Return the [X, Y] coordinate for the center point of the cell that contains the specified text.  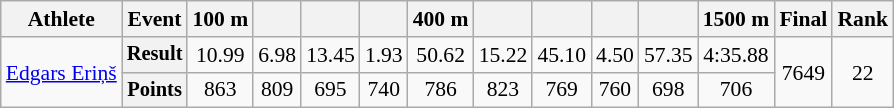
45.10 [562, 55]
57.35 [668, 55]
Athlete [62, 19]
Result [155, 55]
6.98 [277, 55]
740 [384, 90]
760 [615, 90]
Points [155, 90]
50.62 [441, 55]
10.99 [220, 55]
400 m [441, 19]
823 [504, 90]
7649 [803, 72]
695 [330, 90]
22 [862, 72]
809 [277, 90]
13.45 [330, 55]
786 [441, 90]
Rank [862, 19]
706 [736, 90]
769 [562, 90]
Event [155, 19]
1.93 [384, 55]
4:35.88 [736, 55]
Final [803, 19]
100 m [220, 19]
4.50 [615, 55]
Edgars Eriņš [62, 72]
15.22 [504, 55]
698 [668, 90]
863 [220, 90]
1500 m [736, 19]
